Pinpoint the cell where the given text exists, returning its (x, y) midpoint coordinate. 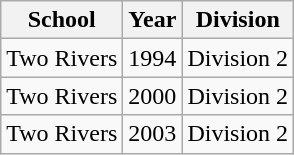
1994 (152, 58)
School (62, 20)
2000 (152, 96)
Division (238, 20)
2003 (152, 134)
Year (152, 20)
